Return the (X, Y) coordinate for the center point of the cell that contains the specified text.  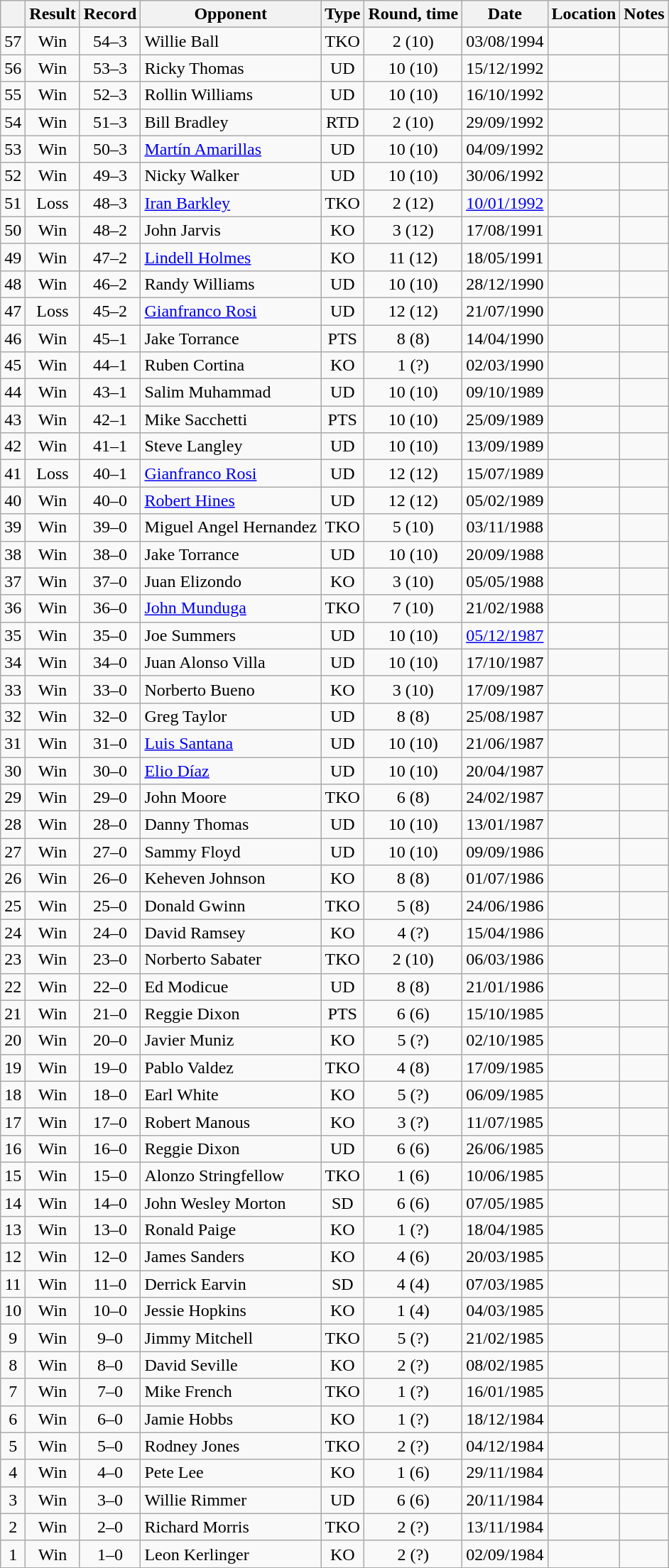
13/09/1989 (505, 446)
03/11/1988 (505, 527)
32–0 (110, 716)
Lindell Holmes (231, 257)
1 (13, 1554)
05/02/1989 (505, 500)
45–2 (110, 311)
28/12/1990 (505, 284)
37 (13, 581)
Jimmy Mitchell (231, 1338)
David Ramsey (231, 933)
15/10/1985 (505, 1014)
Danny Thomas (231, 825)
24 (13, 933)
Salim Muhammad (231, 393)
Iran Barkley (231, 203)
38 (13, 554)
9 (13, 1338)
Juan Alonso Villa (231, 662)
Jamie Hobbs (231, 1419)
50–3 (110, 149)
09/09/1986 (505, 852)
20/04/1987 (505, 770)
14/04/1990 (505, 339)
Miguel Angel Hernandez (231, 527)
4 (?) (413, 933)
5–0 (110, 1446)
Norberto Bueno (231, 689)
19 (13, 1068)
4–0 (110, 1473)
33 (13, 689)
51–3 (110, 122)
8 (13, 1365)
52 (13, 176)
3 (?) (413, 1122)
10/01/1992 (505, 203)
45–1 (110, 339)
14 (13, 1203)
13/01/1987 (505, 825)
48–3 (110, 203)
07/03/1985 (505, 1284)
28 (13, 825)
Keheven Johnson (231, 879)
Ricky Thomas (231, 68)
Robert Manous (231, 1122)
40–0 (110, 500)
John Munduga (231, 608)
David Seville (231, 1365)
7 (10) (413, 608)
15/04/1986 (505, 933)
04/03/1985 (505, 1311)
01/07/1986 (505, 879)
Record (110, 14)
30–0 (110, 770)
16 (13, 1148)
23 (13, 960)
Martín Amarillas (231, 149)
John Wesley Morton (231, 1203)
Luis Santana (231, 743)
41 (13, 473)
Randy Williams (231, 284)
15 (13, 1175)
21/01/1986 (505, 987)
25–0 (110, 906)
42 (13, 446)
04/09/1992 (505, 149)
04/12/1984 (505, 1446)
James Sanders (231, 1257)
25/09/1989 (505, 420)
5 (8) (413, 906)
20/03/1985 (505, 1257)
29/09/1992 (505, 122)
17–0 (110, 1122)
02/09/1984 (505, 1554)
5 (10) (413, 527)
2 (13, 1527)
4 (4) (413, 1284)
John Moore (231, 798)
20 (13, 1041)
10/06/1985 (505, 1175)
12–0 (110, 1257)
20/11/1984 (505, 1500)
9–0 (110, 1338)
1 (4) (413, 1311)
40 (13, 500)
5 (13, 1446)
55 (13, 95)
Greg Taylor (231, 716)
17/09/1987 (505, 689)
53 (13, 149)
29 (13, 798)
32 (13, 716)
10 (13, 1311)
21/02/1988 (505, 608)
21/06/1987 (505, 743)
05/12/1987 (505, 635)
45 (13, 366)
46–2 (110, 284)
26 (13, 879)
15/07/1989 (505, 473)
06/09/1985 (505, 1095)
Juan Elizondo (231, 581)
Leon Kerlinger (231, 1554)
30 (13, 770)
06/03/1986 (505, 960)
3–0 (110, 1500)
Date (505, 14)
Jessie Hopkins (231, 1311)
24/02/1987 (505, 798)
11 (12) (413, 257)
41–1 (110, 446)
Mike French (231, 1392)
29/11/1984 (505, 1473)
4 (6) (413, 1257)
48–2 (110, 230)
03/08/1994 (505, 41)
Result (53, 14)
11/07/1985 (505, 1122)
RTD (342, 122)
47 (13, 311)
57 (13, 41)
21/02/1985 (505, 1338)
Location (584, 14)
21–0 (110, 1014)
John Jarvis (231, 230)
36 (13, 608)
Type (342, 14)
4 (13, 1473)
17/08/1991 (505, 230)
25 (13, 906)
4 (8) (413, 1068)
20–0 (110, 1041)
18/12/1984 (505, 1419)
Bill Bradley (231, 122)
Willie Rimmer (231, 1500)
40–1 (110, 473)
21 (13, 1014)
17/09/1985 (505, 1068)
33–0 (110, 689)
18 (13, 1095)
09/10/1989 (505, 393)
54 (13, 122)
Pablo Valdez (231, 1068)
38–0 (110, 554)
Norberto Sabater (231, 960)
Donald Gwinn (231, 906)
Rodney Jones (231, 1446)
13/11/1984 (505, 1527)
37–0 (110, 581)
7 (13, 1392)
12 (13, 1257)
Opponent (231, 14)
02/10/1985 (505, 1041)
Willie Ball (231, 41)
07/05/1985 (505, 1203)
16/01/1985 (505, 1392)
16–0 (110, 1148)
34–0 (110, 662)
47–2 (110, 257)
42–1 (110, 420)
11–0 (110, 1284)
Elio Díaz (231, 770)
27 (13, 852)
43–1 (110, 393)
35–0 (110, 635)
18/05/1991 (505, 257)
17/10/1987 (505, 662)
31 (13, 743)
25/08/1987 (505, 716)
23–0 (110, 960)
24/06/1986 (505, 906)
50 (13, 230)
15–0 (110, 1175)
48 (13, 284)
Ed Modicue (231, 987)
6 (8) (413, 798)
2 (12) (413, 203)
29–0 (110, 798)
Sammy Floyd (231, 852)
28–0 (110, 825)
Richard Morris (231, 1527)
52–3 (110, 95)
56 (13, 68)
8–0 (110, 1365)
18/04/1985 (505, 1230)
13–0 (110, 1230)
18–0 (110, 1095)
Robert Hines (231, 500)
Javier Muniz (231, 1041)
Notes (644, 14)
22–0 (110, 987)
39–0 (110, 527)
43 (13, 420)
44 (13, 393)
13 (13, 1230)
26/06/1985 (505, 1148)
53–3 (110, 68)
20/09/1988 (505, 554)
19–0 (110, 1068)
22 (13, 987)
24–0 (110, 933)
2–0 (110, 1527)
49–3 (110, 176)
17 (13, 1122)
05/05/1988 (505, 581)
10–0 (110, 1311)
27–0 (110, 852)
30/06/1992 (505, 176)
15/12/1992 (505, 68)
11 (13, 1284)
Pete Lee (231, 1473)
39 (13, 527)
Ronald Paige (231, 1230)
14–0 (110, 1203)
31–0 (110, 743)
Rollin Williams (231, 95)
36–0 (110, 608)
51 (13, 203)
35 (13, 635)
Mike Sacchetti (231, 420)
3 (13, 1500)
7–0 (110, 1392)
Ruben Cortina (231, 366)
08/02/1985 (505, 1365)
1–0 (110, 1554)
Round, time (413, 14)
Earl White (231, 1095)
44–1 (110, 366)
6 (13, 1419)
Derrick Earvin (231, 1284)
Steve Langley (231, 446)
Alonzo Stringfellow (231, 1175)
21/07/1990 (505, 311)
16/10/1992 (505, 95)
54–3 (110, 41)
02/03/1990 (505, 366)
6–0 (110, 1419)
34 (13, 662)
Nicky Walker (231, 176)
Joe Summers (231, 635)
49 (13, 257)
26–0 (110, 879)
46 (13, 339)
3 (12) (413, 230)
